Pinpoint the cell where the given text exists, returning its (x, y) midpoint coordinate. 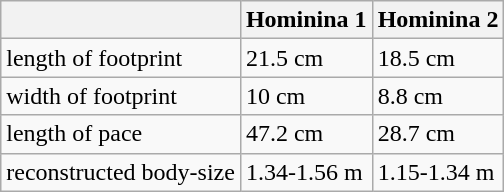
8.8 cm (438, 96)
1.34-1.56 m (306, 172)
18.5 cm (438, 58)
1.15-1.34 m (438, 172)
Hominina 1 (306, 20)
length of footprint (121, 58)
47.2 cm (306, 134)
28.7 cm (438, 134)
reconstructed body-size (121, 172)
Hominina 2 (438, 20)
21.5 cm (306, 58)
10 cm (306, 96)
width of footprint (121, 96)
length of pace (121, 134)
